Search for the cell housing the specified text and yield its (x, y) center coordinate. 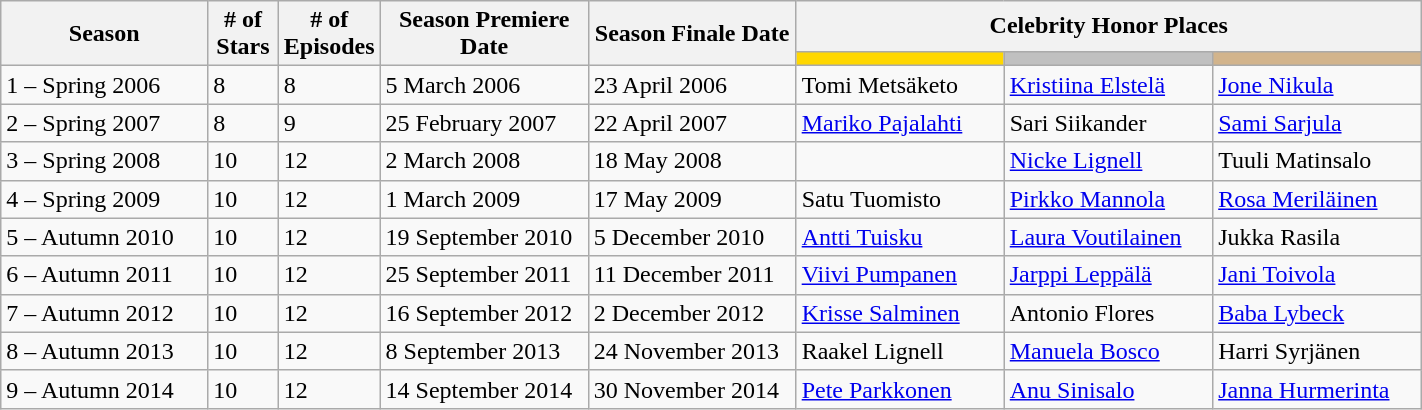
8 September 2013 (484, 351)
Season (104, 34)
Antonio Flores (1108, 313)
Celebrity Honor Places (1108, 26)
Pete Parkkonen (900, 389)
9 – Autumn 2014 (104, 389)
1 March 2009 (484, 199)
23 April 2006 (692, 85)
Sami Sarjula (1318, 123)
Baba Lybeck (1318, 313)
Anu Sinisalo (1108, 389)
18 May 2008 (692, 161)
24 November 2013 (692, 351)
11 December 2011 (692, 275)
Viivi Pumpanen (900, 275)
2 December 2012 (692, 313)
Krisse Salminen (900, 313)
25 September 2011 (484, 275)
1 – Spring 2006 (104, 85)
Harri Syrjänen (1318, 351)
19 September 2010 (484, 237)
6 – Autumn 2011 (104, 275)
Janna Hurmerinta (1318, 389)
# ofStars (244, 34)
22 April 2007 (692, 123)
Sari Siikander (1108, 123)
Kristiina Elstelä (1108, 85)
Tuuli Matinsalo (1318, 161)
4 – Spring 2009 (104, 199)
3 – Spring 2008 (104, 161)
25 February 2007 (484, 123)
Season Finale Date (692, 34)
30 November 2014 (692, 389)
14 September 2014 (484, 389)
5 December 2010 (692, 237)
Jani Toivola (1318, 275)
Nicke Lignell (1108, 161)
Laura Voutilainen (1108, 237)
Season Premiere Date (484, 34)
9 (329, 123)
# ofEpisodes (329, 34)
5 March 2006 (484, 85)
8 – Autumn 2013 (104, 351)
Mariko Pajalahti (900, 123)
Antti Tuisku (900, 237)
Jarppi Leppälä (1108, 275)
Rosa Meriläinen (1318, 199)
Tomi Metsäketo (900, 85)
Manuela Bosco (1108, 351)
Jukka Rasila (1318, 237)
5 – Autumn 2010 (104, 237)
Pirkko Mannola (1108, 199)
16 September 2012 (484, 313)
Satu Tuomisto (900, 199)
Raakel Lignell (900, 351)
2 – Spring 2007 (104, 123)
17 May 2009 (692, 199)
2 March 2008 (484, 161)
7 – Autumn 2012 (104, 313)
Jone Nikula (1318, 85)
